For the text-containing cell, return its midpoint in [x, y] coordinate format. 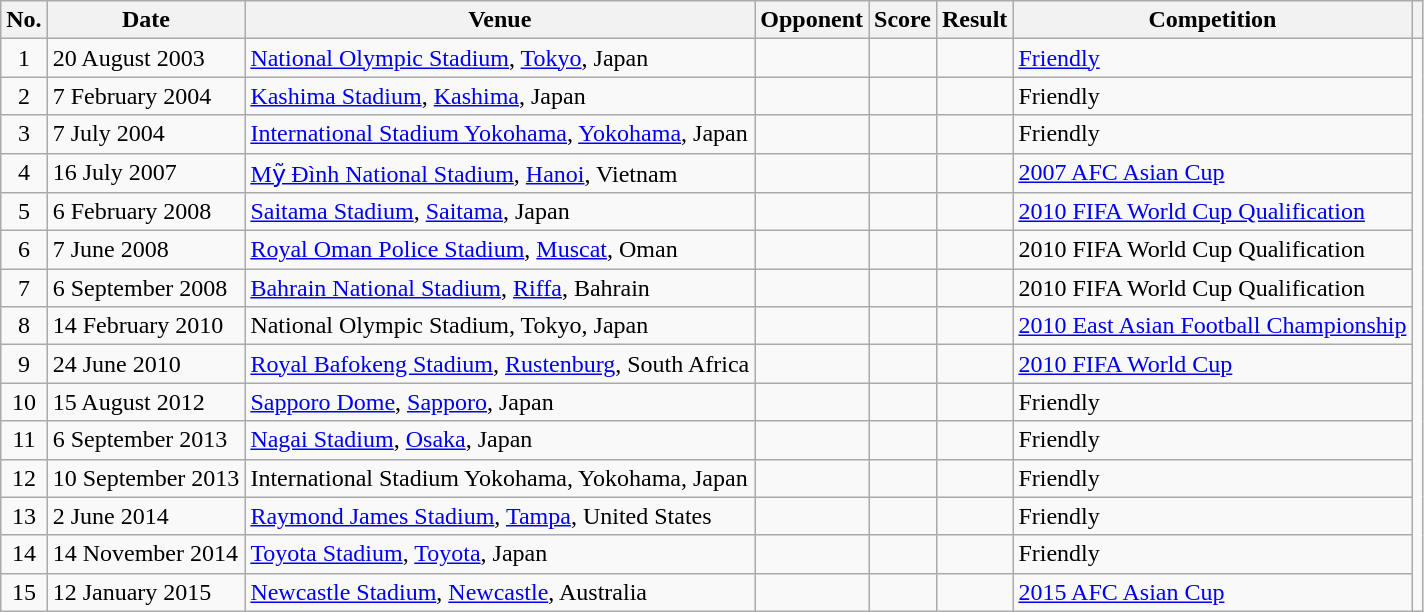
4 [24, 173]
Nagai Stadium, Osaka, Japan [500, 440]
Score [903, 20]
20 August 2003 [146, 58]
3 [24, 134]
2010 FIFA World Cup [1212, 364]
5 [24, 212]
7 July 2004 [146, 134]
7 February 2004 [146, 96]
6 [24, 250]
8 [24, 326]
11 [24, 440]
6 September 2008 [146, 288]
No. [24, 20]
9 [24, 364]
Mỹ Đình National Stadium, Hanoi, Vietnam [500, 173]
14 February 2010 [146, 326]
2010 East Asian Football Championship [1212, 326]
16 July 2007 [146, 173]
7 June 2008 [146, 250]
Bahrain National Stadium, Riffa, Bahrain [500, 288]
Royal Bafokeng Stadium, Rustenburg, South Africa [500, 364]
10 [24, 402]
7 [24, 288]
2 [24, 96]
2 June 2014 [146, 516]
Newcastle Stadium, Newcastle, Australia [500, 592]
Toyota Stadium, Toyota, Japan [500, 554]
13 [24, 516]
Kashima Stadium, Kashima, Japan [500, 96]
12 [24, 478]
6 September 2013 [146, 440]
14 [24, 554]
15 [24, 592]
Sapporo Dome, Sapporo, Japan [500, 402]
Result [974, 20]
2015 AFC Asian Cup [1212, 592]
Royal Oman Police Stadium, Muscat, Oman [500, 250]
24 June 2010 [146, 364]
2007 AFC Asian Cup [1212, 173]
12 January 2015 [146, 592]
Raymond James Stadium, Tampa, United States [500, 516]
10 September 2013 [146, 478]
15 August 2012 [146, 402]
Date [146, 20]
Saitama Stadium, Saitama, Japan [500, 212]
Competition [1212, 20]
1 [24, 58]
Opponent [812, 20]
6 February 2008 [146, 212]
Venue [500, 20]
14 November 2014 [146, 554]
